Capture the cell that displays the provided text and extract its (X, Y) central coordinate. 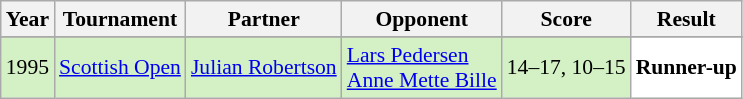
Opponent (422, 19)
Partner (264, 19)
Scottish Open (120, 68)
Lars Pedersen Anne Mette Bille (422, 68)
Runner-up (686, 68)
Year (28, 19)
Tournament (120, 19)
Julian Robertson (264, 68)
Score (566, 19)
14–17, 10–15 (566, 68)
1995 (28, 68)
Result (686, 19)
